Locate the cell with the specified text and output its (x, y) center coordinate. 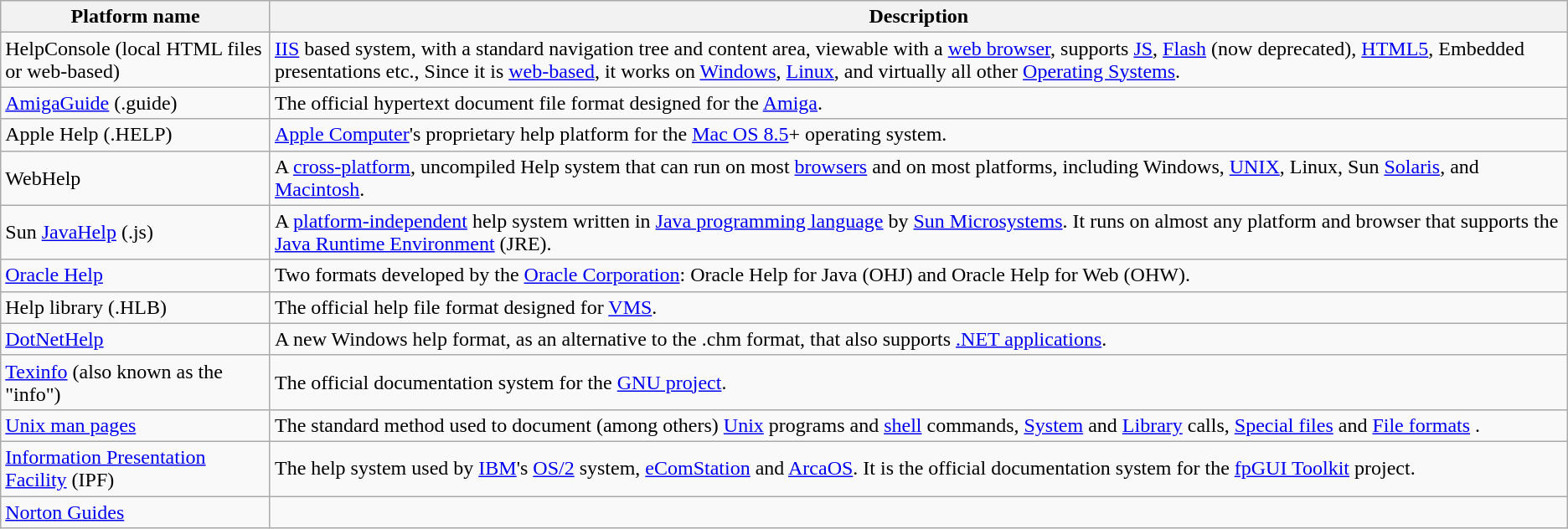
Unix man pages (136, 425)
Norton Guides (136, 511)
HelpConsole (local HTML files or web-based) (136, 60)
Apple Computer's proprietary help platform for the Mac OS 8.5+ operating system. (918, 135)
The standard method used to document (among others) Unix programs and shell commands, System and Library calls, Special files and File formats . (918, 425)
Description (918, 17)
Sun JavaHelp (.js) (136, 233)
Help library (.HLB) (136, 307)
Information Presentation Facility (IPF) (136, 469)
AmigaGuide (.guide) (136, 103)
The official hypertext document file format designed for the Amiga. (918, 103)
The official help file format designed for VMS. (918, 307)
Platform name (136, 17)
Apple Help (.HELP) (136, 135)
Oracle Help (136, 275)
A new Windows help format, as an alternative to the .chm format, that also supports .NET applications. (918, 339)
DotNetHelp (136, 339)
The help system used by IBM's OS/2 system, eComStation and ArcaOS. It is the official documentation system for the fpGUI Toolkit project. (918, 469)
Texinfo (also known as the "info") (136, 382)
WebHelp (136, 177)
Two formats developed by the Oracle Corporation: Oracle Help for Java (OHJ) and Oracle Help for Web (OHW). (918, 275)
The official documentation system for the GNU project. (918, 382)
